Locate the cell with the specified text and output its [x, y] center coordinate. 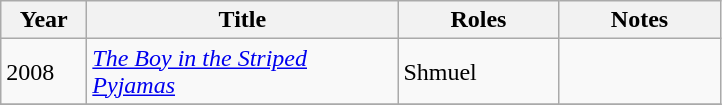
Shmuel [478, 72]
Year [44, 20]
Roles [478, 20]
The Boy in the Striped Pyjamas [242, 72]
2008 [44, 72]
Title [242, 20]
Notes [640, 20]
